Return the (X, Y) coordinate for the center point of the cell that contains the specified text.  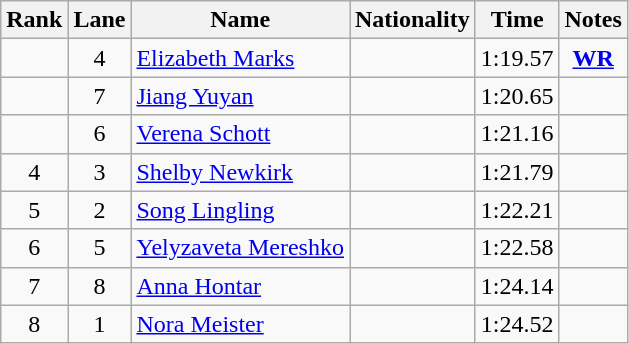
Jiang Yuyan (240, 96)
Yelyzaveta Mereshko (240, 248)
1:20.65 (517, 96)
Elizabeth Marks (240, 58)
1:24.52 (517, 324)
Anna Hontar (240, 286)
3 (100, 172)
Rank (34, 20)
1:21.79 (517, 172)
Shelby Newkirk (240, 172)
1 (100, 324)
1:19.57 (517, 58)
Notes (593, 20)
1:22.21 (517, 210)
Name (240, 20)
Nationality (413, 20)
Song Lingling (240, 210)
WR (593, 58)
2 (100, 210)
Verena Schott (240, 134)
Nora Meister (240, 324)
Lane (100, 20)
1:21.16 (517, 134)
1:24.14 (517, 286)
1:22.58 (517, 248)
Time (517, 20)
